Determine the (x, y) coordinate at the center of the cell enclosing the given text.  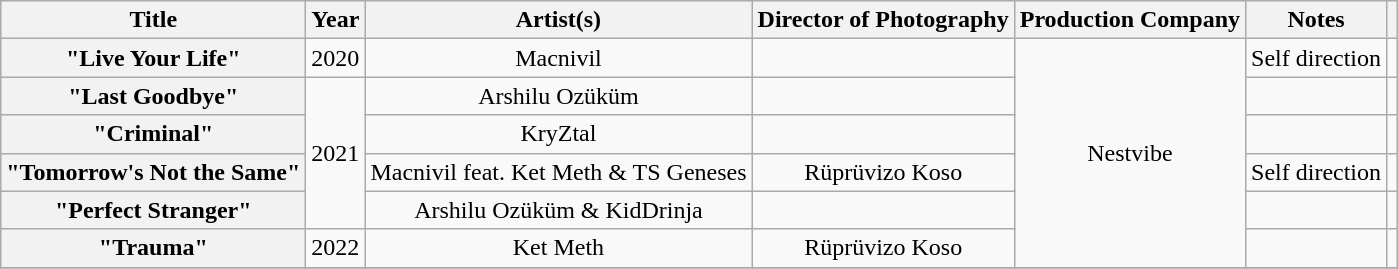
"Trauma" (154, 248)
Macnivil (558, 58)
"Tomorrow's Not the Same" (154, 172)
Title (154, 20)
Year (336, 20)
"Criminal" (154, 134)
2021 (336, 153)
Ket Meth (558, 248)
Nestvibe (1130, 153)
Macnivil feat. Ket Meth & TS Geneses (558, 172)
"Perfect Stranger" (154, 210)
2022 (336, 248)
Director of Photography (883, 20)
KryZtal (558, 134)
Arshilu Ozüküm (558, 96)
Notes (1316, 20)
2020 (336, 58)
Arshilu Ozüküm & KidDrinja (558, 210)
"Live Your Life" (154, 58)
Production Company (1130, 20)
Artist(s) (558, 20)
"Last Goodbye" (154, 96)
